From the cell containing the given text, extract its center point as (X, Y) coordinate. 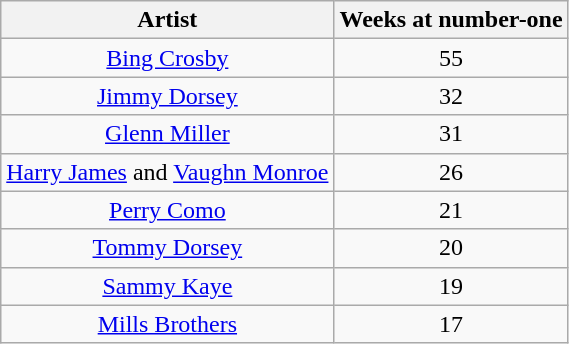
Perry Como (168, 210)
55 (451, 58)
Sammy Kaye (168, 286)
Glenn Miller (168, 134)
17 (451, 324)
31 (451, 134)
19 (451, 286)
Weeks at number-one (451, 20)
Jimmy Dorsey (168, 96)
32 (451, 96)
Artist (168, 20)
Bing Crosby (168, 58)
21 (451, 210)
20 (451, 248)
26 (451, 172)
Harry James and Vaughn Monroe (168, 172)
Mills Brothers (168, 324)
Tommy Dorsey (168, 248)
